Pinpoint the cell where the given text exists, returning its [X, Y] midpoint coordinate. 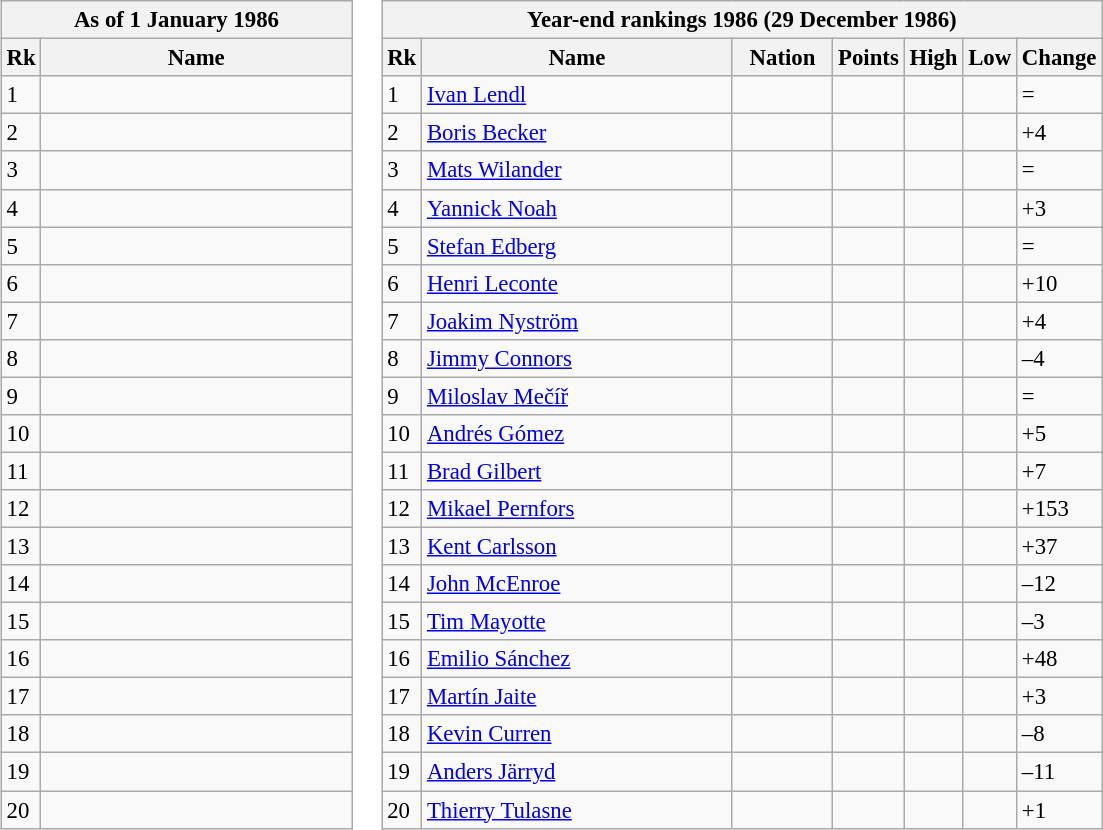
–4 [1058, 358]
+153 [1058, 509]
Tim Mayotte [578, 622]
Henri Leconte [578, 283]
+48 [1058, 659]
Martín Jaite [578, 697]
Ivan Lendl [578, 95]
High [934, 58]
Kent Carlsson [578, 546]
–3 [1058, 622]
Anders Järryd [578, 772]
Andrés Gómez [578, 434]
+1 [1058, 809]
Emilio Sánchez [578, 659]
–11 [1058, 772]
+5 [1058, 434]
Boris Becker [578, 133]
Miloslav Mečíř [578, 396]
Yannick Noah [578, 208]
+10 [1058, 283]
Low [990, 58]
Jimmy Connors [578, 358]
John McEnroe [578, 584]
–12 [1058, 584]
Thierry Tulasne [578, 809]
+37 [1058, 546]
Nation [782, 58]
As of 1 January 1986 [176, 20]
Stefan Edberg [578, 246]
–8 [1058, 734]
Mats Wilander [578, 170]
Change [1058, 58]
Joakim Nyström [578, 321]
Kevin Curren [578, 734]
Year-end rankings 1986 (29 December 1986) [742, 20]
Mikael Pernfors [578, 509]
+7 [1058, 471]
Brad Gilbert [578, 471]
Points [868, 58]
